Search for the cell housing the specified text and yield its (x, y) center coordinate. 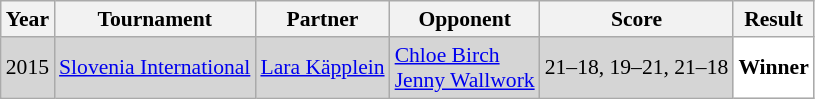
Tournament (154, 19)
Chloe Birch Jenny Wallwork (465, 68)
Score (637, 19)
Partner (322, 19)
Result (774, 19)
Opponent (465, 19)
2015 (28, 68)
21–18, 19–21, 21–18 (637, 68)
Slovenia International (154, 68)
Year (28, 19)
Winner (774, 68)
Lara Käpplein (322, 68)
